Provide the (x, y) coordinate of the cell's center where the given text is located.  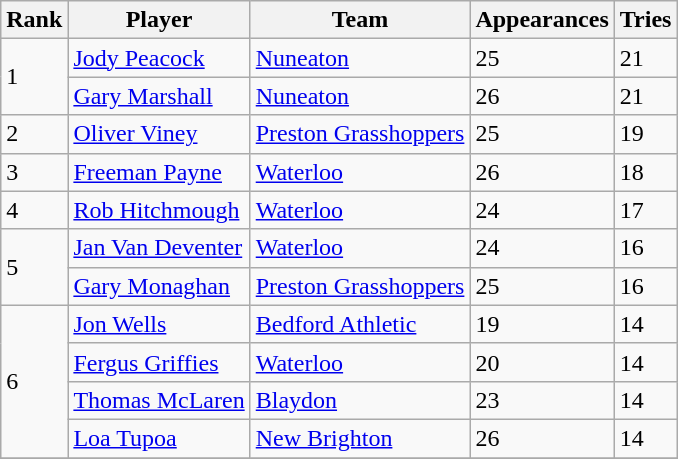
Gary Marshall (159, 96)
Jon Wells (159, 324)
Team (360, 20)
Rob Hitchmough (159, 210)
Tries (646, 20)
New Brighton (360, 438)
18 (646, 172)
Thomas McLaren (159, 400)
Bedford Athletic (360, 324)
20 (542, 362)
Player (159, 20)
Gary Monaghan (159, 286)
Blaydon (360, 400)
3 (34, 172)
Appearances (542, 20)
Oliver Viney (159, 134)
Rank (34, 20)
1 (34, 77)
6 (34, 381)
Jody Peacock (159, 58)
Jan Van Deventer (159, 248)
23 (542, 400)
5 (34, 267)
4 (34, 210)
2 (34, 134)
Loa Tupoa (159, 438)
17 (646, 210)
Fergus Griffies (159, 362)
Freeman Payne (159, 172)
